Scan for the cell matching the given text and deliver its (X, Y) coordinate at center. 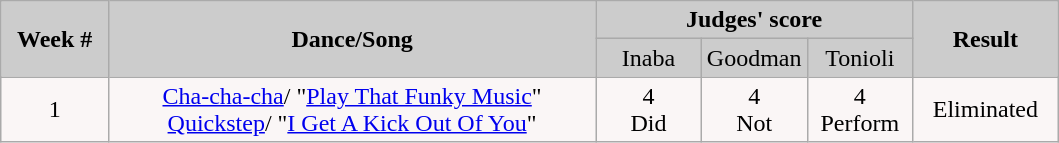
Goodman (754, 58)
Inaba (649, 58)
Result (986, 39)
Dance/Song (352, 39)
Eliminated (986, 110)
4 Not (754, 110)
Cha-cha-cha/ "Play That Funky Music" Quickstep/ "I Get A Kick Out Of You" (352, 110)
Tonioli (860, 58)
Week # (55, 39)
4 Did (649, 110)
Judges' score (754, 20)
1 (55, 110)
4 Perform (860, 110)
